Return the [x, y] coordinate for the center point of the cell that contains the specified text.  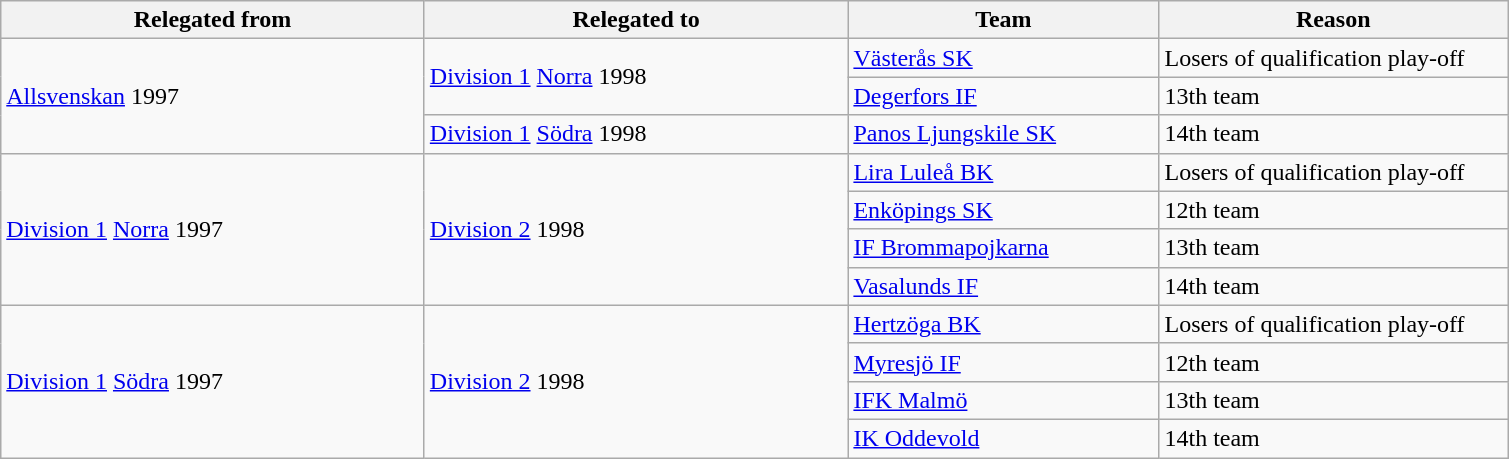
Lira Luleå BK [1004, 172]
Enköpings SK [1004, 210]
IF Brommapojkarna [1004, 248]
Myresjö IF [1004, 362]
Allsvenskan 1997 [213, 96]
Hertzöga BK [1004, 324]
Relegated from [213, 20]
Division 1 Norra 1998 [636, 77]
Reason [1334, 20]
Degerfors IF [1004, 96]
Panos Ljungskile SK [1004, 134]
IFK Malmö [1004, 400]
IK Oddevold [1004, 438]
Relegated to [636, 20]
Vasalunds IF [1004, 286]
Team [1004, 20]
Västerås SK [1004, 58]
Division 1 Södra 1997 [213, 381]
Division 1 Norra 1997 [213, 229]
Division 1 Södra 1998 [636, 134]
